Identify which cell holds the provided text, then report its (X, Y) central coordinate. 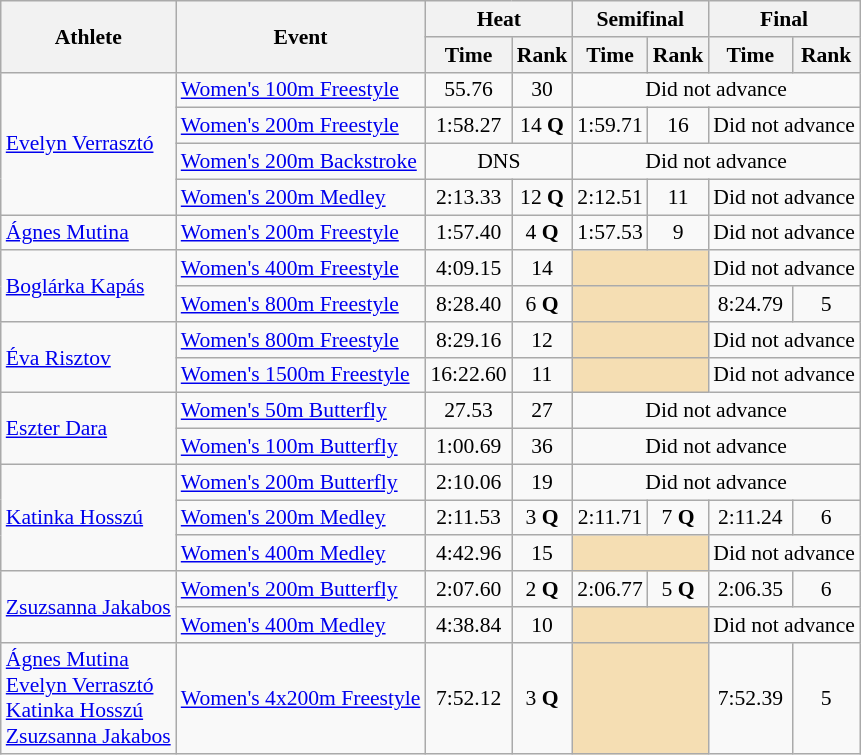
16:22.60 (468, 375)
16 (678, 126)
Semifinal (640, 19)
5 Q (678, 589)
10 (542, 625)
Zsuzsanna Jakabos (88, 606)
55.76 (468, 90)
2:11.24 (750, 518)
2:06.35 (750, 589)
1:59.71 (610, 126)
Women's 50m Butterfly (301, 411)
4:38.84 (468, 625)
2:11.53 (468, 518)
8:28.40 (468, 304)
Boglárka Kapás (88, 286)
12 (542, 340)
Women's 400m Freestyle (301, 269)
DNS (498, 162)
1:57.40 (468, 233)
Éva Risztov (88, 358)
Women's 4x200m Freestyle (301, 698)
27.53 (468, 411)
8:29.16 (468, 340)
Women's 100m Freestyle (301, 90)
Women's 100m Butterfly (301, 447)
15 (542, 554)
14 Q (542, 126)
36 (542, 447)
30 (542, 90)
2:10.06 (468, 482)
7:52.12 (468, 698)
2:06.77 (610, 589)
2:07.60 (468, 589)
Final (784, 19)
14 (542, 269)
2 Q (542, 589)
2:13.33 (468, 197)
12 Q (542, 197)
Heat (498, 19)
2:12.51 (610, 197)
Katinka Hosszú (88, 518)
Ágnes Mutina (88, 233)
1:57.53 (610, 233)
8:24.79 (750, 304)
2:11.71 (610, 518)
Event (301, 36)
Evelyn Verrasztó (88, 143)
4 Q (542, 233)
1:00.69 (468, 447)
6 Q (542, 304)
7 Q (678, 518)
Athlete (88, 36)
4:42.96 (468, 554)
Ágnes MutinaEvelyn VerrasztóKatinka HosszúZsuzsanna Jakabos (88, 698)
4:09.15 (468, 269)
27 (542, 411)
9 (678, 233)
19 (542, 482)
Eszter Dara (88, 428)
Women's 1500m Freestyle (301, 375)
Women's 200m Backstroke (301, 162)
1:58.27 (468, 126)
7:52.39 (750, 698)
